Return the (X, Y) coordinate for the center point of the cell that contains the specified text.  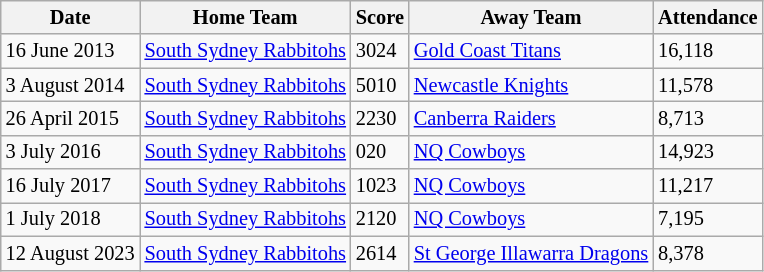
Date (70, 17)
1 July 2018 (70, 219)
Canberra Raiders (531, 118)
3 July 2016 (70, 152)
Attendance (708, 17)
12 August 2023 (70, 253)
16,118 (708, 51)
Score (380, 17)
8,378 (708, 253)
2614 (380, 253)
11,578 (708, 85)
14,923 (708, 152)
3 August 2014 (70, 85)
5010 (380, 85)
11,217 (708, 186)
2120 (380, 219)
8,713 (708, 118)
26 April 2015 (70, 118)
16 June 2013 (70, 51)
16 July 2017 (70, 186)
St George Illawarra Dragons (531, 253)
Newcastle Knights (531, 85)
7,195 (708, 219)
020 (380, 152)
2230 (380, 118)
Away Team (531, 17)
1023 (380, 186)
Home Team (246, 17)
3024 (380, 51)
Gold Coast Titans (531, 51)
